From the cell containing the given text, extract its center point as (X, Y) coordinate. 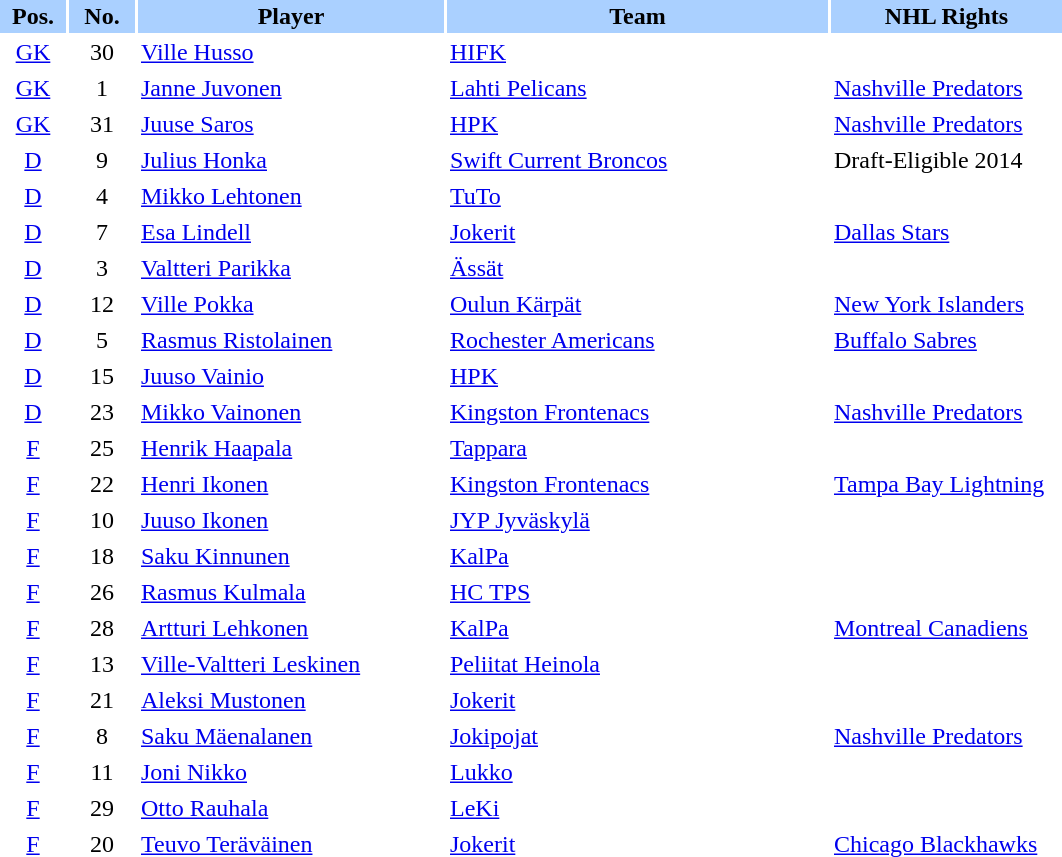
Player (291, 16)
8 (102, 736)
Ville Husso (291, 52)
Aleksi Mustonen (291, 700)
15 (102, 376)
Ville Pokka (291, 304)
Mikko Lehtonen (291, 196)
Mikko Vainonen (291, 412)
Henrik Haapala (291, 448)
JYP Jyväskylä (638, 520)
Juuso Ikonen (291, 520)
Saku Mäenalanen (291, 736)
Julius Honka (291, 160)
Oulun Kärpät (638, 304)
4 (102, 196)
Saku Kinnunen (291, 556)
Ässät (638, 268)
Team (638, 16)
Rasmus Ristolainen (291, 340)
12 (102, 304)
NHL Rights (946, 16)
Artturi Lehkonen (291, 628)
18 (102, 556)
Tappara (638, 448)
31 (102, 124)
Rasmus Kulmala (291, 592)
23 (102, 412)
10 (102, 520)
HIFK (638, 52)
Juuso Vainio (291, 376)
9 (102, 160)
Valtteri Parikka (291, 268)
25 (102, 448)
Lahti Pelicans (638, 88)
3 (102, 268)
Henri Ikonen (291, 484)
Joni Nikko (291, 772)
TuTo (638, 196)
Ville-Valtteri Leskinen (291, 664)
No. (102, 16)
Esa Lindell (291, 232)
22 (102, 484)
Pos. (33, 16)
Juuse Saros (291, 124)
Dallas Stars (946, 232)
Otto Rauhala (291, 808)
26 (102, 592)
1 (102, 88)
30 (102, 52)
New York Islanders (946, 304)
Lukko (638, 772)
HC TPS (638, 592)
11 (102, 772)
Draft-Eligible 2014 (946, 160)
Montreal Canadiens (946, 628)
7 (102, 232)
Rochester Americans (638, 340)
29 (102, 808)
Swift Current Broncos (638, 160)
5 (102, 340)
13 (102, 664)
21 (102, 700)
Tampa Bay Lightning (946, 484)
Peliitat Heinola (638, 664)
LeKi (638, 808)
Jokipojat (638, 736)
Janne Juvonen (291, 88)
28 (102, 628)
Buffalo Sabres (946, 340)
